Pinpoint the cell where the given text exists, returning its [x, y] midpoint coordinate. 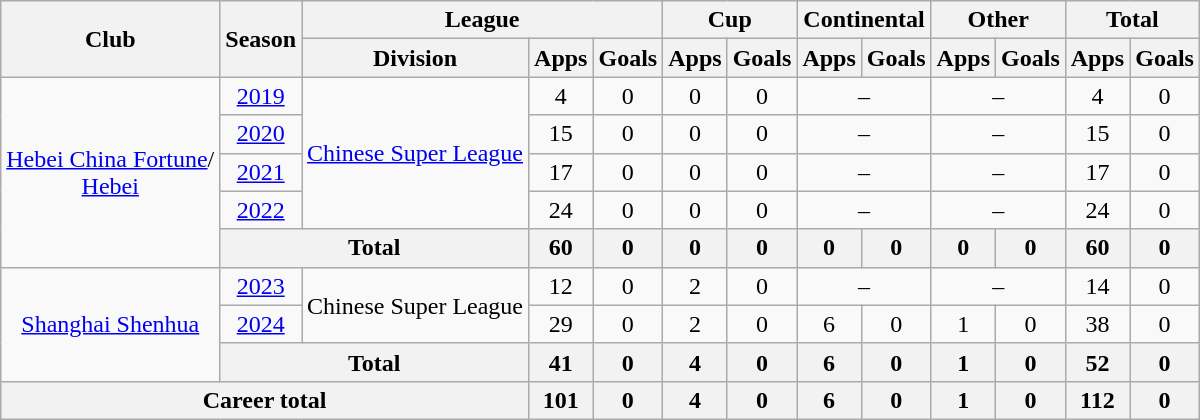
2020 [261, 134]
2022 [261, 210]
2019 [261, 96]
Hebei China Fortune/Hebei [110, 172]
Other [998, 20]
Continental [864, 20]
52 [1097, 362]
2021 [261, 172]
41 [561, 362]
Career total [265, 400]
29 [561, 324]
Division [416, 58]
Shanghai Shenhua [110, 324]
14 [1097, 286]
12 [561, 286]
101 [561, 400]
112 [1097, 400]
2024 [261, 324]
38 [1097, 324]
2023 [261, 286]
Club [110, 39]
Season [261, 39]
League [482, 20]
Cup [730, 20]
